Determine the [X, Y] coordinate at the center of the cell enclosing the given text.  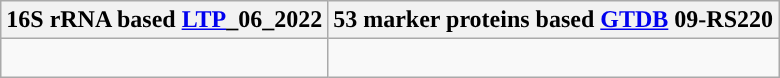
53 marker proteins based GTDB 09-RS220 [554, 20]
16S rRNA based LTP_06_2022 [164, 20]
